Pinpoint the cell where the given text exists, returning its [X, Y] midpoint coordinate. 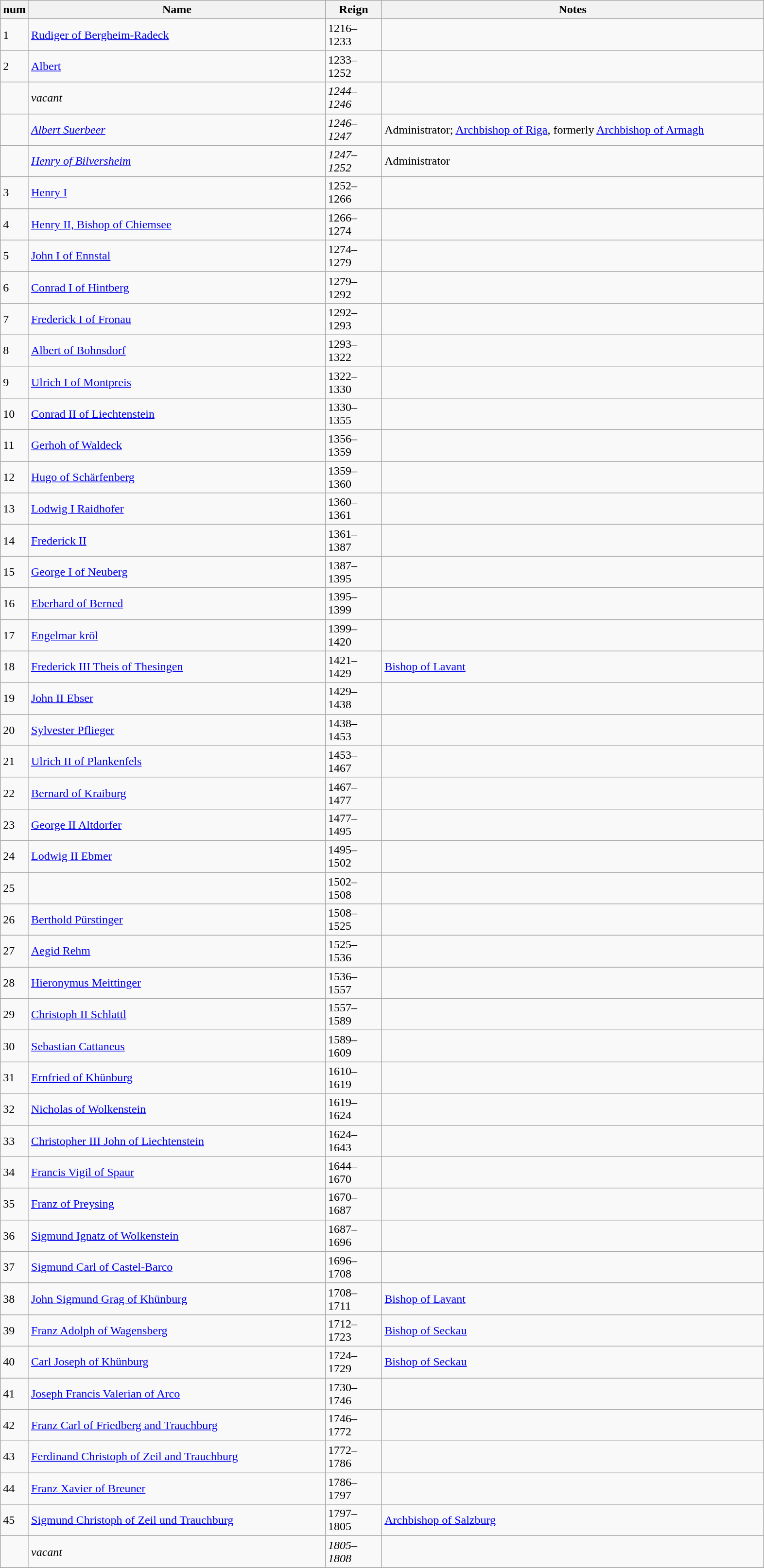
Bernard of Kraiburg [177, 793]
George II Altdorfer [177, 825]
30 [15, 1046]
38 [15, 1299]
Francis Vigil of Spaur [177, 1173]
1624–1643 [354, 1141]
1557–1589 [354, 1014]
1724–1729 [354, 1362]
20 [15, 730]
Engelmar kröl [177, 635]
1467–1477 [354, 793]
26 [15, 920]
1696–1708 [354, 1267]
1730–1746 [354, 1393]
32 [15, 1109]
1429–1438 [354, 699]
Notes [573, 10]
31 [15, 1077]
Franz Adolph of Wagensberg [177, 1330]
1619–1624 [354, 1109]
6 [15, 288]
16 [15, 603]
Reign [354, 10]
1708–1711 [354, 1299]
Christoph II Schlattl [177, 1014]
John II Ebser [177, 699]
Carl Joseph of Khünburg [177, 1362]
Name [177, 10]
1589–1609 [354, 1046]
Hugo of Schärfenberg [177, 477]
24 [15, 856]
10 [15, 414]
8 [15, 351]
1670–1687 [354, 1204]
9 [15, 382]
1279–1292 [354, 288]
Henry I [177, 192]
Sigmund Ignatz of Wolkenstein [177, 1236]
Albert [177, 66]
43 [15, 1457]
Franz Xavier of Breuner [177, 1488]
1421–1429 [354, 666]
1399–1420 [354, 635]
Berthold Pürstinger [177, 920]
4 [15, 224]
Ulrich I of Montpreis [177, 382]
Frederick III Theis of Thesingen [177, 666]
17 [15, 635]
Henry II, Bishop of Chiemsee [177, 224]
1360–1361 [354, 509]
28 [15, 983]
1805–1808 [354, 1551]
25 [15, 888]
37 [15, 1267]
11 [15, 446]
1387–1395 [354, 572]
Administrator [573, 161]
1453–1467 [354, 762]
1359–1360 [354, 477]
Gerhoh of Waldeck [177, 446]
Ernfried of Khünburg [177, 1077]
13 [15, 509]
27 [15, 951]
12 [15, 477]
1644–1670 [354, 1173]
45 [15, 1520]
1786–1797 [354, 1488]
Christopher III John of Liechtenstein [177, 1141]
Nicholas of Wolkenstein [177, 1109]
35 [15, 1204]
1746–1772 [354, 1425]
1356–1359 [354, 446]
Lodwig I Raidhofer [177, 509]
1 [15, 35]
3 [15, 192]
Franz of Preysing [177, 1204]
1233–1252 [354, 66]
36 [15, 1236]
23 [15, 825]
Sigmund Carl of Castel-Barco [177, 1267]
George I of Neuberg [177, 572]
5 [15, 256]
Hieronymus Meittinger [177, 983]
1266–1274 [354, 224]
1525–1536 [354, 951]
1274–1279 [354, 256]
1244–1246 [354, 98]
1610–1619 [354, 1077]
1495–1502 [354, 856]
Frederick II [177, 540]
1712–1723 [354, 1330]
Conrad I of Hintberg [177, 288]
41 [15, 1393]
Albert of Bohnsdorf [177, 351]
Sebastian Cattaneus [177, 1046]
1216–1233 [354, 35]
18 [15, 666]
34 [15, 1173]
1438–1453 [354, 730]
1247–1252 [354, 161]
7 [15, 319]
1508–1525 [354, 920]
1772–1786 [354, 1457]
1361–1387 [354, 540]
44 [15, 1488]
1536–1557 [354, 983]
29 [15, 1014]
Sigmund Christoph of Zeil und Trauchburg [177, 1520]
Eberhard of Berned [177, 603]
22 [15, 793]
40 [15, 1362]
2 [15, 66]
1246–1247 [354, 129]
Franz Carl of Friedberg and Trauchburg [177, 1425]
1395–1399 [354, 603]
1477–1495 [354, 825]
1687–1696 [354, 1236]
Frederick I of Fronau [177, 319]
1330–1355 [354, 414]
19 [15, 699]
1502–1508 [354, 888]
Archbishop of Salzburg [573, 1520]
John Sigmund Grag of Khünburg [177, 1299]
1292–1293 [354, 319]
Ferdinand Christoph of Zeil and Trauchburg [177, 1457]
Ulrich II of Plankenfels [177, 762]
15 [15, 572]
Joseph Francis Valerian of Arco [177, 1393]
42 [15, 1425]
Rudiger of Bergheim-Radeck [177, 35]
21 [15, 762]
Sylvester Pflieger [177, 730]
Albert Suerbeer [177, 129]
Henry of Bilversheim [177, 161]
Aegid Rehm [177, 951]
Lodwig II Ebmer [177, 856]
1797–1805 [354, 1520]
1252–1266 [354, 192]
33 [15, 1141]
14 [15, 540]
1322–1330 [354, 382]
Conrad II of Liechtenstein [177, 414]
39 [15, 1330]
1293–1322 [354, 351]
num [15, 10]
Administrator; Archbishop of Riga, formerly Archbishop of Armagh [573, 129]
John I of Ennstal [177, 256]
